Determine the (x, y) coordinate at the center of the cell enclosing the given text.  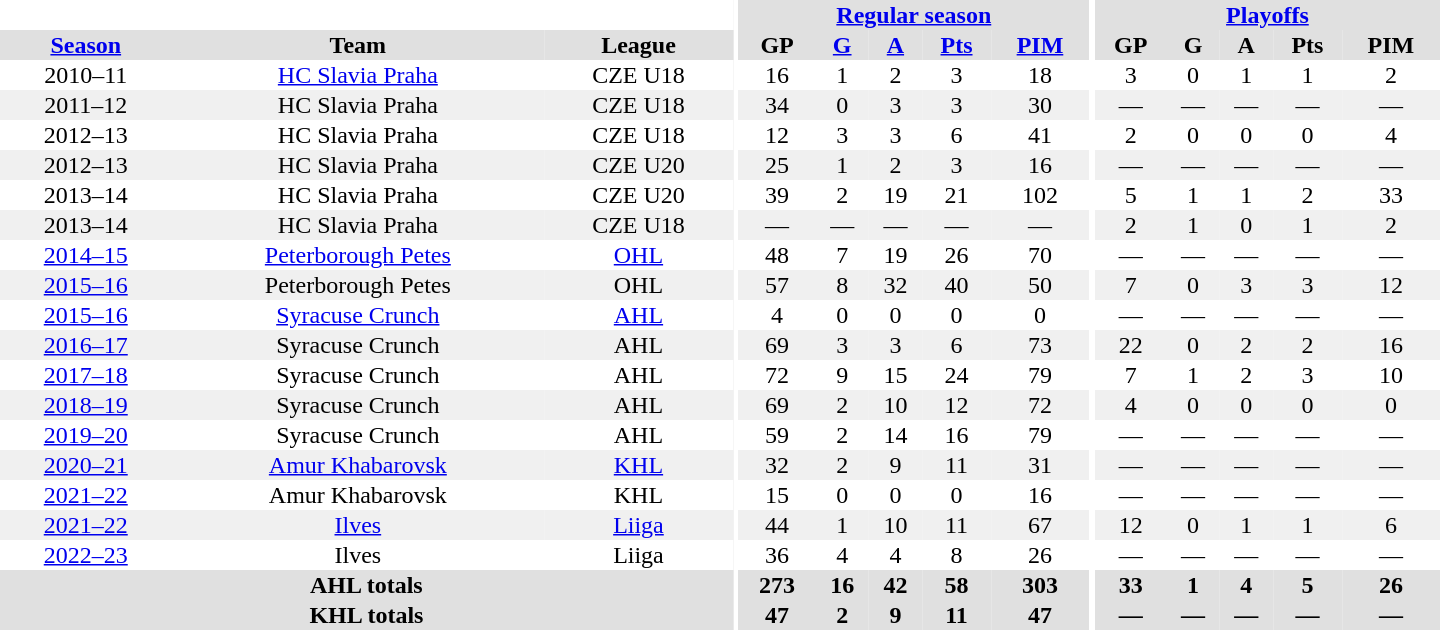
70 (1040, 255)
273 (778, 585)
22 (1131, 345)
2017–18 (86, 375)
2010–11 (86, 75)
2014–15 (86, 255)
36 (778, 555)
18 (1040, 75)
59 (778, 435)
24 (956, 375)
2019–20 (86, 435)
48 (778, 255)
14 (896, 435)
31 (1040, 465)
50 (1040, 285)
Playoffs (1268, 15)
2016–17 (86, 345)
League (638, 45)
Season (86, 45)
AHL totals (366, 585)
57 (778, 285)
39 (778, 195)
40 (956, 285)
44 (778, 525)
2011–12 (86, 105)
42 (896, 585)
2022–23 (86, 555)
Team (358, 45)
Regular season (914, 15)
2020–21 (86, 465)
58 (956, 585)
67 (1040, 525)
30 (1040, 105)
2018–19 (86, 405)
25 (778, 165)
102 (1040, 195)
34 (778, 105)
73 (1040, 345)
KHL totals (366, 615)
303 (1040, 585)
21 (956, 195)
41 (1040, 135)
